Search for the cell housing the specified text and yield its (X, Y) center coordinate. 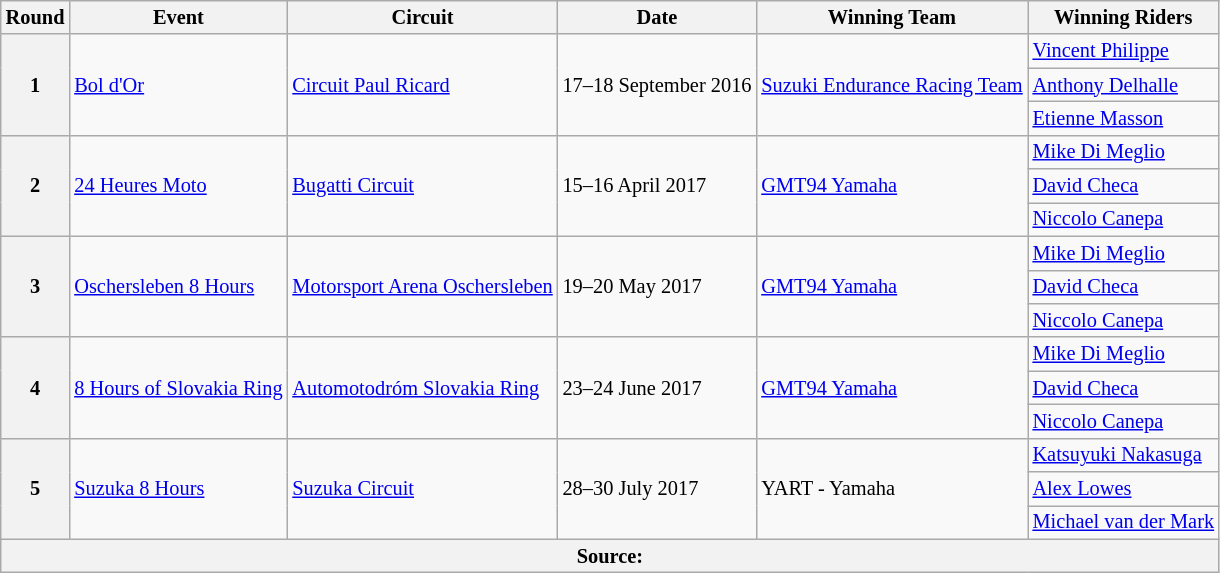
23–24 June 2017 (658, 388)
Date (658, 17)
1 (36, 84)
Bugatti Circuit (422, 186)
15–16 April 2017 (658, 186)
2 (36, 186)
Vincent Philippe (1124, 51)
Winning Riders (1124, 17)
8 Hours of Slovakia Ring (178, 388)
19–20 May 2017 (658, 286)
Motorsport Arena Oschersleben (422, 286)
24 Heures Moto (178, 186)
4 (36, 388)
17–18 September 2016 (658, 84)
3 (36, 286)
Circuit (422, 17)
Event (178, 17)
5 (36, 488)
Suzuka 8 Hours (178, 488)
Anthony Delhalle (1124, 85)
Round (36, 17)
Circuit Paul Ricard (422, 84)
Suzuka Circuit (422, 488)
Alex Lowes (1124, 489)
Oschersleben 8 Hours (178, 286)
Automotodróm Slovakia Ring (422, 388)
Bol d'Or (178, 84)
Michael van der Mark (1124, 522)
Winning Team (892, 17)
Etienne Masson (1124, 118)
Suzuki Endurance Racing Team (892, 84)
Katsuyuki Nakasuga (1124, 455)
Source: (610, 556)
28–30 July 2017 (658, 488)
YART - Yamaha (892, 488)
